Scan for the cell matching the given text and deliver its (X, Y) coordinate at center. 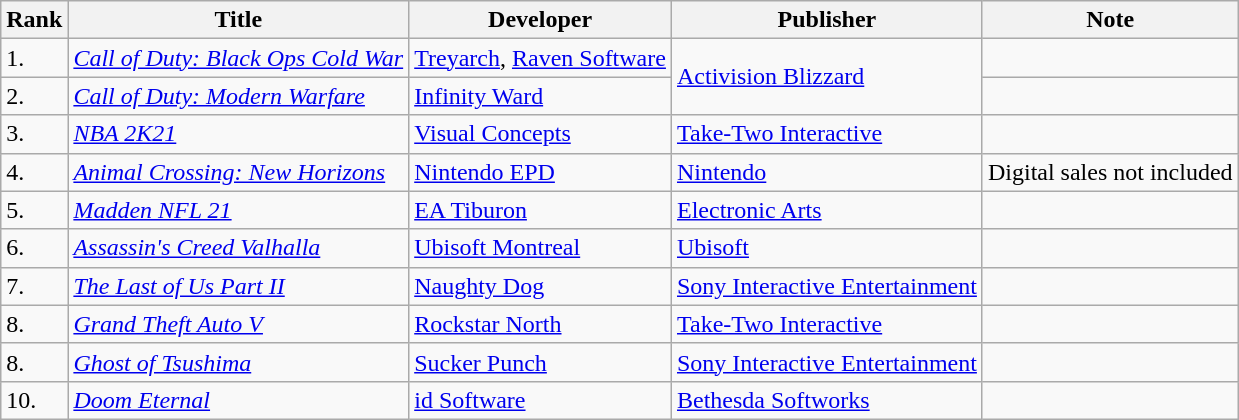
5. (34, 210)
Note (1110, 20)
Nintendo EPD (540, 172)
10. (34, 400)
Electronic Arts (826, 210)
7. (34, 286)
Rockstar North (540, 324)
3. (34, 134)
Activision Blizzard (826, 77)
id Software (540, 400)
Ubisoft Montreal (540, 248)
6. (34, 248)
4. (34, 172)
Madden NFL 21 (238, 210)
Ubisoft (826, 248)
Bethesda Softworks (826, 400)
2. (34, 96)
Doom Eternal (238, 400)
Developer (540, 20)
Digital sales not included (1110, 172)
Ghost of Tsushima (238, 362)
Infinity Ward (540, 96)
Treyarch, Raven Software (540, 58)
Title (238, 20)
The Last of Us Part II (238, 286)
Call of Duty: Modern Warfare (238, 96)
Naughty Dog (540, 286)
Sucker Punch (540, 362)
EA Tiburon (540, 210)
Grand Theft Auto V (238, 324)
Call of Duty: Black Ops Cold War (238, 58)
Nintendo (826, 172)
Publisher (826, 20)
Assassin's Creed Valhalla (238, 248)
Rank (34, 20)
Visual Concepts (540, 134)
1. (34, 58)
NBA 2K21 (238, 134)
Animal Crossing: New Horizons (238, 172)
